Capture the cell that displays the provided text and extract its (X, Y) central coordinate. 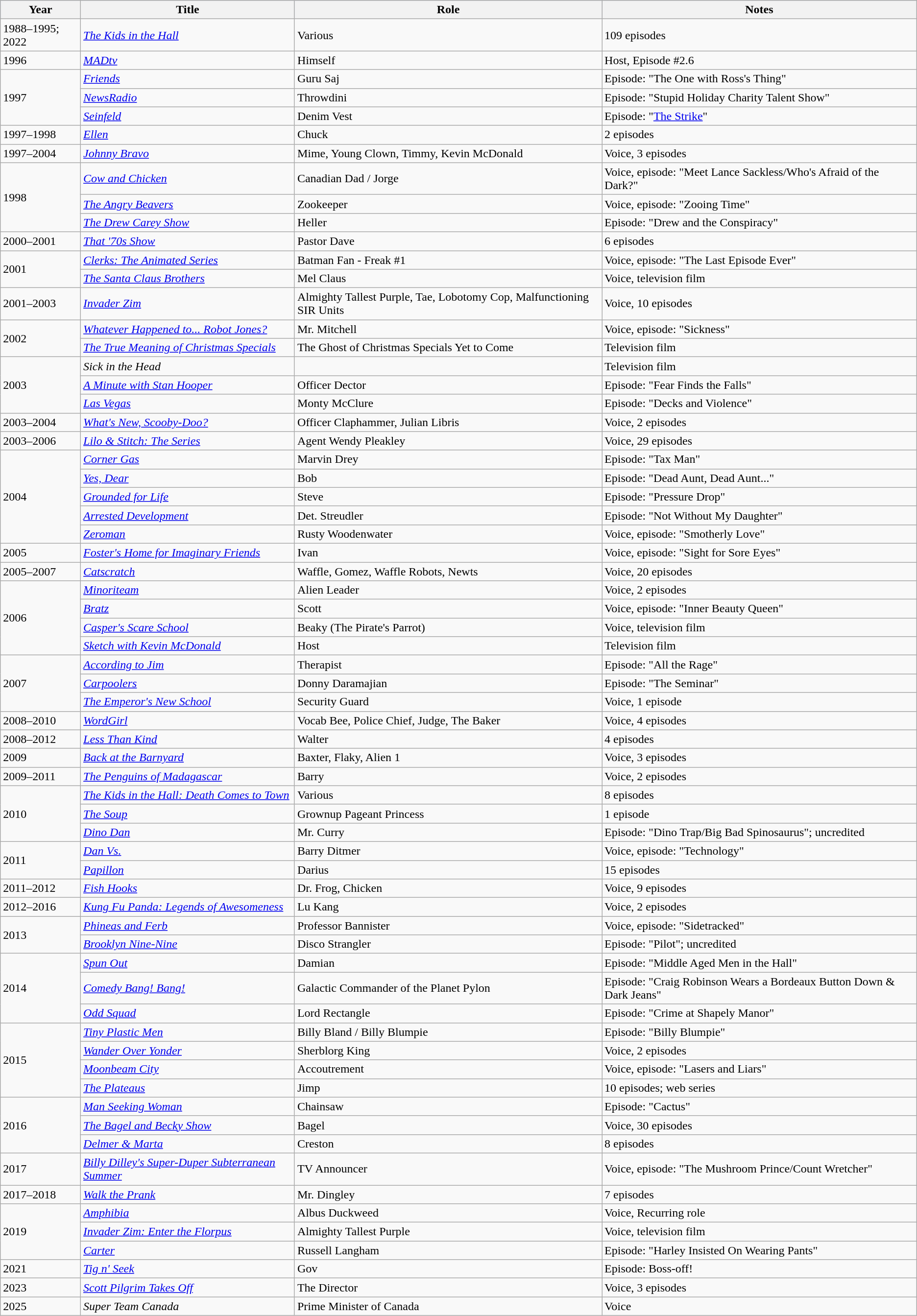
Voice, episode: "Meet Lance Sackless/Who's Afraid of the Dark?" (759, 178)
Rusty Woodenwater (448, 534)
Det. Streudler (448, 515)
Scott Pilgrim Takes Off (188, 1288)
Chainsaw (448, 1106)
2001–2003 (41, 304)
Tiny Plastic Men (188, 1032)
Whatever Happened to... Robot Jones? (188, 329)
Alien Leader (448, 590)
That '70s Show (188, 241)
Lilo & Stitch: The Series (188, 441)
Kung Fu Panda: Legends of Awesomeness (188, 907)
Cow and Chicken (188, 178)
Moonbeam City (188, 1069)
1996 (41, 60)
The Kids in the Hall: Death Comes to Town (188, 795)
Galactic Commander of the Planet Pylon (448, 988)
Prime Minister of Canada (448, 1306)
The Kids in the Hall (188, 35)
Grownup Pageant Princess (448, 814)
Episode: "Dino Trap/Big Bad Spinosaurus"; uncredited (759, 832)
2021 (41, 1269)
Tig n' Seek (188, 1269)
Voice, episode: "Sidetracked" (759, 926)
Albus Duckweed (448, 1213)
Barry (448, 776)
Security Guard (448, 702)
What's New, Scooby-Doo? (188, 422)
Mime, Young Clown, Timmy, Kevin McDonald (448, 153)
Zeroman (188, 534)
Bagel (448, 1125)
Episode: "The Seminar" (759, 683)
Guru Saj (448, 79)
Therapist (448, 665)
2009 (41, 758)
A Minute with Stan Hooper (188, 385)
Comedy Bang! Bang! (188, 988)
Voice, episode: "Sickness" (759, 329)
Almighty Tallest Purple (448, 1232)
The Plateaus (188, 1088)
Scott (448, 609)
Mel Claus (448, 279)
2010 (41, 814)
Voice, 20 episodes (759, 572)
Voice, 4 episodes (759, 720)
Host (448, 646)
Voice, 1 episode (759, 702)
2002 (41, 338)
7 episodes (759, 1195)
Agent Wendy Pleakley (448, 441)
Voice, 29 episodes (759, 441)
2003–2004 (41, 422)
Disco Strangler (448, 944)
The Bagel and Becky Show (188, 1125)
Notes (759, 10)
Foster's Home for Imaginary Friends (188, 552)
Episode: "Drew and the Conspiracy" (759, 222)
1998 (41, 197)
Papillon (188, 869)
Pastor Dave (448, 241)
Walk the Prank (188, 1195)
Zookeeper (448, 204)
Episode: "All the Rage" (759, 665)
Dr. Frog, Chicken (448, 888)
Beaky (The Pirate's Parrot) (448, 627)
Lord Rectangle (448, 1013)
Damian (448, 963)
Invader Zim: Enter the Florpus (188, 1232)
Year (41, 10)
Episode: "Billy Blumpie" (759, 1032)
Professor Bannister (448, 926)
Seinfeld (188, 116)
Super Team Canada (188, 1306)
Lu Kang (448, 907)
Friends (188, 79)
Episode: "The Strike" (759, 116)
Gov (448, 1269)
2011–2012 (41, 888)
Episode: "Harley Insisted On Wearing Pants" (759, 1250)
Odd Squad (188, 1013)
Episode: "Dead Aunt, Dead Aunt..." (759, 478)
Episode: "Middle Aged Men in the Hall" (759, 963)
The Emperor's New School (188, 702)
Man Seeking Woman (188, 1106)
Episode: "Craig Robinson Wears a Bordeaux Button Down & Dark Jeans" (759, 988)
Episode: "Decks and Violence" (759, 404)
Mr. Mitchell (448, 329)
Ivan (448, 552)
2003–2006 (41, 441)
The True Meaning of Christmas Specials (188, 348)
The Santa Claus Brothers (188, 279)
Less Than Kind (188, 739)
Dan Vs. (188, 851)
2006 (41, 618)
WordGirl (188, 720)
Back at the Barnyard (188, 758)
Marvin Drey (448, 459)
1 episode (759, 814)
2019 (41, 1232)
Episode: "Tax Man" (759, 459)
According to Jim (188, 665)
2025 (41, 1306)
Invader Zim (188, 304)
The Angry Beavers (188, 204)
2 episodes (759, 135)
Ellen (188, 135)
Casper's Scare School (188, 627)
2009–2011 (41, 776)
Darius (448, 869)
Sherblorg King (448, 1051)
The Ghost of Christmas Specials Yet to Come (448, 348)
Carter (188, 1250)
2008–2010 (41, 720)
Officer Claphammer, Julian Libris (448, 422)
Voice, episode: "Sight for Sore Eyes" (759, 552)
1997–1998 (41, 135)
Billy Bland / Billy Blumpie (448, 1032)
Donny Daramajian (448, 683)
Voice, 10 episodes (759, 304)
The Soup (188, 814)
Batman Fan - Freak #1 (448, 260)
2004 (41, 497)
Episode: "The One with Ross's Thing" (759, 79)
Catscratch (188, 572)
Voice, episode: "The Last Episode Ever" (759, 260)
Episode: "Not Without My Daughter" (759, 515)
Creston (448, 1144)
Chuck (448, 135)
Voice, Recurring role (759, 1213)
Host, Episode #2.6 (759, 60)
1988–1995; 2022 (41, 35)
Canadian Dad / Jorge (448, 178)
Steve (448, 497)
Carpoolers (188, 683)
Baxter, Flaky, Alien 1 (448, 758)
The Director (448, 1288)
Spun Out (188, 963)
Jimp (448, 1088)
MADtv (188, 60)
Voice, 9 episodes (759, 888)
Johnny Bravo (188, 153)
Almighty Tallest Purple, Tae, Lobotomy Cop, Malfunctioning SIR Units (448, 304)
2011 (41, 860)
10 episodes; web series (759, 1088)
Amphibia (188, 1213)
2017–2018 (41, 1195)
Mr. Dingley (448, 1195)
Monty McClure (448, 404)
Episode: Boss-off! (759, 1269)
1997 (41, 97)
Fish Hooks (188, 888)
2008–2012 (41, 739)
Episode: "Crime at Shapely Manor" (759, 1013)
2016 (41, 1125)
Voice (759, 1306)
2017 (41, 1169)
Episode: "Stupid Holiday Charity Talent Show" (759, 97)
2014 (41, 988)
NewsRadio (188, 97)
Denim Vest (448, 116)
Episode: "Pilot"; uncredited (759, 944)
Barry Ditmer (448, 851)
The Penguins of Madagascar (188, 776)
Waffle, Gomez, Waffle Robots, Newts (448, 572)
Accoutrement (448, 1069)
Episode: "Pressure Drop" (759, 497)
1997–2004 (41, 153)
Clerks: The Animated Series (188, 260)
Title (188, 10)
Russell Langham (448, 1250)
Episode: "Cactus" (759, 1106)
Delmer & Marta (188, 1144)
Dino Dan (188, 832)
Voice, episode: "Technology" (759, 851)
Grounded for Life (188, 497)
Episode: "Fear Finds the Falls" (759, 385)
Sketch with Kevin McDonald (188, 646)
Bratz (188, 609)
Yes, Dear (188, 478)
Vocab Bee, Police Chief, Judge, The Baker (448, 720)
2015 (41, 1060)
Voice, episode: "Smotherly Love" (759, 534)
2003 (41, 385)
Officer Dector (448, 385)
TV Announcer (448, 1169)
Mr. Curry (448, 832)
Walter (448, 739)
Sick in the Head (188, 366)
Las Vegas (188, 404)
2005 (41, 552)
Minoriteam (188, 590)
Arrested Development (188, 515)
Voice, episode: "Inner Beauty Queen" (759, 609)
2023 (41, 1288)
2012–2016 (41, 907)
Brooklyn Nine-Nine (188, 944)
Himself (448, 60)
4 episodes (759, 739)
6 episodes (759, 241)
The Drew Carey Show (188, 222)
Wander Over Yonder (188, 1051)
2000–2001 (41, 241)
Voice, episode: "The Mushroom Prince/Count Wretcher" (759, 1169)
109 episodes (759, 35)
Bob (448, 478)
15 episodes (759, 869)
2001 (41, 269)
2007 (41, 683)
2005–2007 (41, 572)
Phineas and Ferb (188, 926)
2013 (41, 935)
Voice, episode: "Zooing Time" (759, 204)
Throwdini (448, 97)
Heller (448, 222)
Billy Dilley's Super-Duper Subterranean Summer (188, 1169)
Voice, 30 episodes (759, 1125)
Corner Gas (188, 459)
Role (448, 10)
Voice, episode: "Lasers and Liars" (759, 1069)
